Determine the [X, Y] coordinate at the center of the cell enclosing the given text.  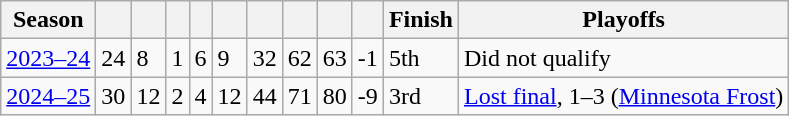
Lost final, 1–3 (Minnesota Frost) [623, 96]
Did not qualify [623, 58]
32 [264, 58]
44 [264, 96]
3rd [420, 96]
5th [420, 58]
Finish [420, 20]
2024–25 [48, 96]
-1 [368, 58]
9 [230, 58]
80 [334, 96]
63 [334, 58]
24 [114, 58]
Playoffs [623, 20]
8 [148, 58]
Season [48, 20]
30 [114, 96]
4 [200, 96]
2 [178, 96]
1 [178, 58]
6 [200, 58]
62 [300, 58]
2023–24 [48, 58]
-9 [368, 96]
71 [300, 96]
